Scan for the cell matching the given text and deliver its [X, Y] coordinate at center. 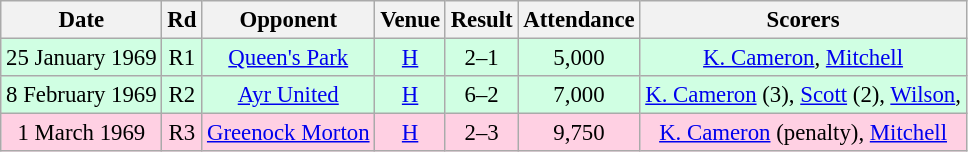
7,000 [579, 95]
Greenock Morton [288, 133]
9,750 [579, 133]
Ayr United [288, 95]
Date [82, 20]
6–2 [482, 95]
Scorers [803, 20]
K. Cameron, Mitchell [803, 58]
Venue [410, 20]
Queen's Park [288, 58]
2–3 [482, 133]
5,000 [579, 58]
Attendance [579, 20]
K. Cameron (3), Scott (2), Wilson, [803, 95]
Result [482, 20]
25 January 1969 [82, 58]
8 February 1969 [82, 95]
R1 [182, 58]
R3 [182, 133]
Opponent [288, 20]
Rd [182, 20]
K. Cameron (penalty), Mitchell [803, 133]
R2 [182, 95]
1 March 1969 [82, 133]
2–1 [482, 58]
